Scan for the cell matching the given text and deliver its [x, y] coordinate at center. 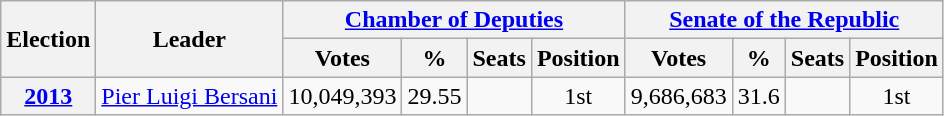
29.55 [434, 96]
Pier Luigi Bersani [190, 96]
Senate of the Republic [784, 20]
31.6 [758, 96]
2013 [48, 96]
9,686,683 [678, 96]
Election [48, 39]
Leader [190, 39]
Chamber of Deputies [454, 20]
10,049,393 [342, 96]
